Detect which cell encompasses the target text, then output its (X, Y) center coordinate. 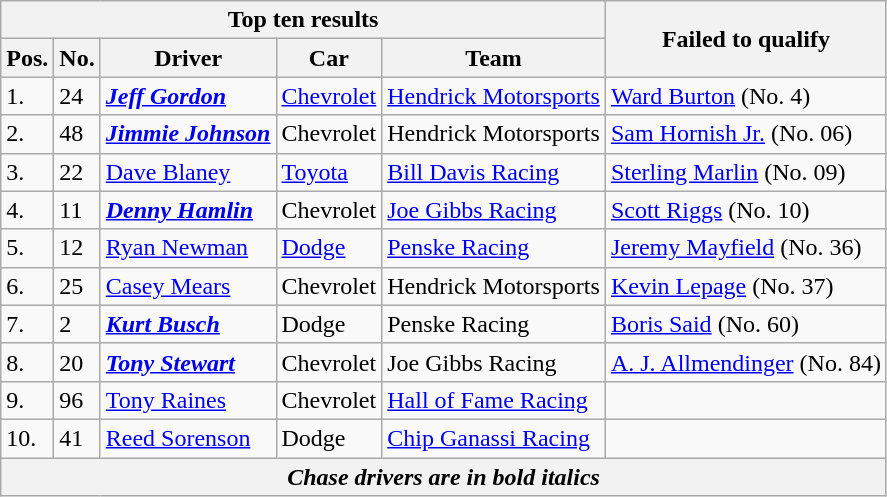
8. (28, 362)
Chip Ganassi Racing (494, 438)
41 (77, 438)
11 (77, 210)
Jeremy Mayfield (No. 36) (746, 248)
25 (77, 286)
Sterling Marlin (No. 09) (746, 172)
4. (28, 210)
Chase drivers are in bold italics (444, 477)
20 (77, 362)
5. (28, 248)
Tony Raines (188, 400)
24 (77, 96)
Top ten results (304, 20)
Ward Burton (No. 4) (746, 96)
Kevin Lepage (No. 37) (746, 286)
22 (77, 172)
Reed Sorenson (188, 438)
3. (28, 172)
Team (494, 58)
10. (28, 438)
1. (28, 96)
Pos. (28, 58)
Hall of Fame Racing (494, 400)
Kurt Busch (188, 324)
7. (28, 324)
Driver (188, 58)
Failed to qualify (746, 39)
Jeff Gordon (188, 96)
Bill Davis Racing (494, 172)
Car (329, 58)
2. (28, 134)
6. (28, 286)
Sam Hornish Jr. (No. 06) (746, 134)
Scott Riggs (No. 10) (746, 210)
48 (77, 134)
96 (77, 400)
Ryan Newman (188, 248)
Denny Hamlin (188, 210)
12 (77, 248)
Casey Mears (188, 286)
Jimmie Johnson (188, 134)
Toyota (329, 172)
No. (77, 58)
Tony Stewart (188, 362)
A. J. Allmendinger (No. 84) (746, 362)
9. (28, 400)
Dave Blaney (188, 172)
Boris Said (No. 60) (746, 324)
2 (77, 324)
